Provide the [x, y] coordinate of the cell's center where the given text is located.  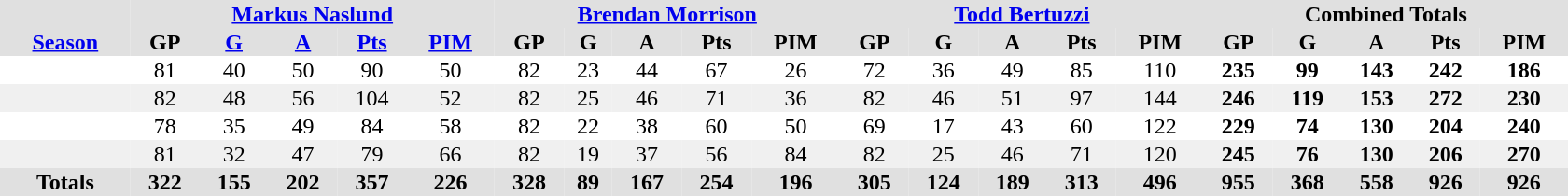
79 [372, 154]
26 [795, 70]
229 [1239, 126]
230 [1524, 98]
110 [1160, 70]
44 [648, 70]
72 [875, 70]
357 [372, 182]
104 [372, 98]
235 [1239, 70]
245 [1239, 154]
144 [1160, 98]
206 [1446, 154]
202 [303, 182]
Combined Totals [1386, 14]
242 [1446, 70]
66 [451, 154]
97 [1082, 98]
Todd Bertuzzi [1022, 14]
23 [588, 70]
120 [1160, 154]
67 [717, 70]
99 [1308, 70]
90 [372, 70]
Season [65, 42]
22 [588, 126]
496 [1160, 182]
143 [1377, 70]
38 [648, 126]
122 [1160, 126]
124 [944, 182]
Totals [65, 182]
305 [875, 182]
254 [717, 182]
58 [451, 126]
204 [1446, 126]
313 [1082, 182]
48 [234, 98]
47 [303, 154]
189 [1013, 182]
119 [1308, 98]
186 [1524, 70]
51 [1013, 98]
328 [530, 182]
322 [165, 182]
35 [234, 126]
Brendan Morrison [667, 14]
37 [648, 154]
17 [944, 126]
155 [234, 182]
246 [1239, 98]
240 [1524, 126]
226 [451, 182]
955 [1239, 182]
272 [1446, 98]
270 [1524, 154]
43 [1013, 126]
78 [165, 126]
40 [234, 70]
167 [648, 182]
76 [1308, 154]
32 [234, 154]
196 [795, 182]
74 [1308, 126]
52 [451, 98]
85 [1082, 70]
89 [588, 182]
368 [1308, 182]
558 [1377, 182]
69 [875, 126]
153 [1377, 98]
19 [588, 154]
Markus Naslund [313, 14]
